For the text-containing cell, return its midpoint in (X, Y) coordinate format. 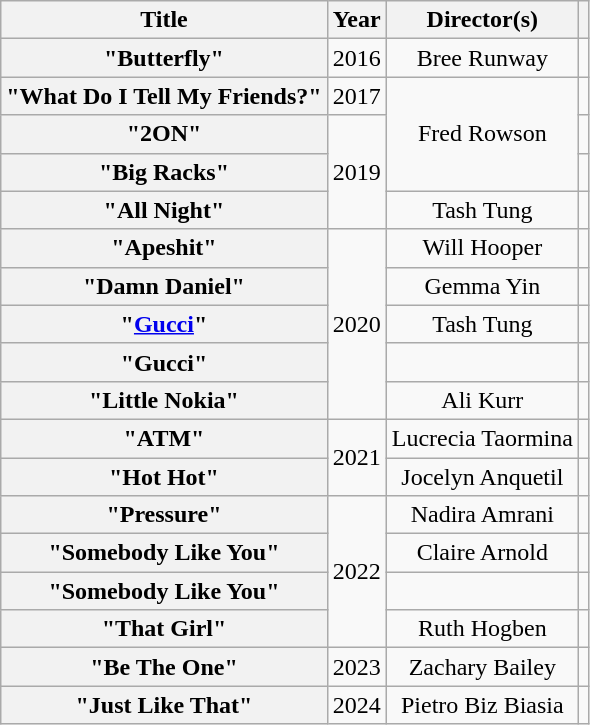
Claire Arnold (482, 553)
2024 (356, 705)
Nadira Amrani (482, 515)
Gemma Yin (482, 286)
Ali Kurr (482, 400)
"All Night" (164, 210)
Jocelyn Anquetil (482, 477)
"That Girl" (164, 629)
"Butterfly" (164, 58)
Bree Runway (482, 58)
Director(s) (482, 20)
Fred Rowson (482, 134)
2019 (356, 172)
"Damn Daniel" (164, 286)
Zachary Bailey (482, 667)
"Just Like That" (164, 705)
2017 (356, 96)
"ATM" (164, 438)
Lucrecia Taormina (482, 438)
"Apeshit" (164, 248)
Will Hooper (482, 248)
"Be The One" (164, 667)
"2ON" (164, 134)
Pietro Biz Biasia (482, 705)
Year (356, 20)
"Pressure" (164, 515)
2016 (356, 58)
2020 (356, 324)
"What Do I Tell My Friends?" (164, 96)
"Hot Hot" (164, 477)
2023 (356, 667)
Title (164, 20)
"Little Nokia" (164, 400)
"Big Racks" (164, 172)
2022 (356, 572)
2021 (356, 457)
Ruth Hogben (482, 629)
